Identify which cell holds the provided text, then report its (X, Y) central coordinate. 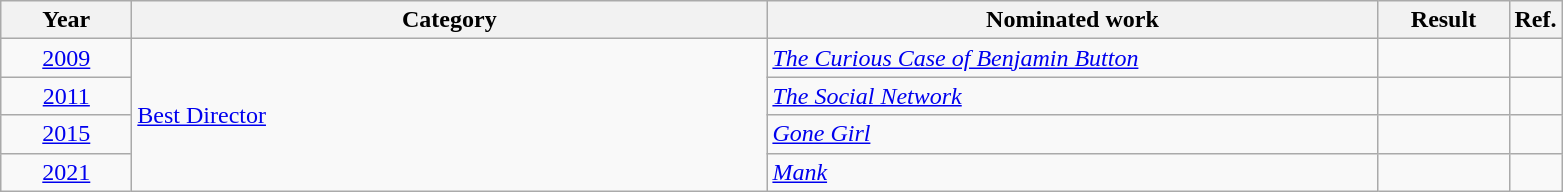
Gone Girl (1072, 134)
Result (1444, 20)
Year (66, 20)
2009 (66, 58)
2011 (66, 96)
Nominated work (1072, 20)
Best Director (450, 115)
2015 (66, 134)
The Social Network (1072, 96)
Ref. (1536, 20)
The Curious Case of Benjamin Button (1072, 58)
Mank (1072, 172)
2021 (66, 172)
Category (450, 20)
